Return the [X, Y] coordinate for the center point of the cell that contains the specified text.  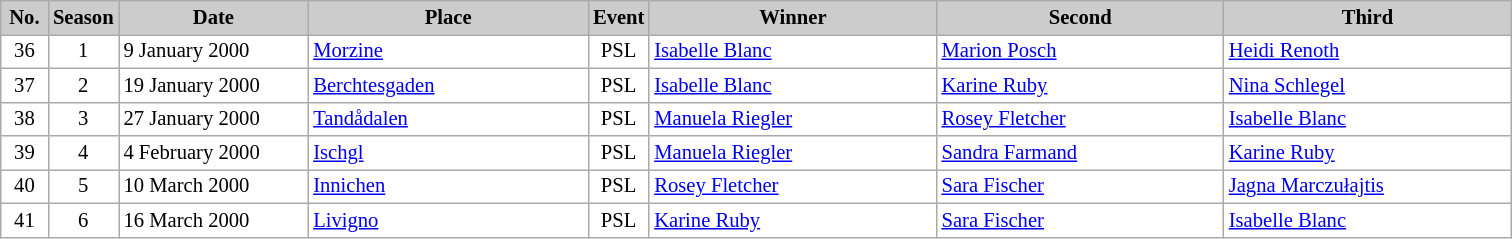
4 February 2000 [213, 153]
4 [83, 153]
Innichen [448, 186]
39 [24, 153]
Livigno [448, 220]
Jagna Marczułajtis [1368, 186]
27 January 2000 [213, 119]
3 [83, 119]
1 [83, 51]
Winner [792, 17]
19 January 2000 [213, 85]
2 [83, 85]
Season [83, 17]
Berchtesgaden [448, 85]
5 [83, 186]
Event [618, 17]
Heidi Renoth [1368, 51]
41 [24, 220]
Marion Posch [1080, 51]
Date [213, 17]
40 [24, 186]
Second [1080, 17]
10 March 2000 [213, 186]
Place [448, 17]
Tandådalen [448, 119]
38 [24, 119]
Sandra Farmand [1080, 153]
Morzine [448, 51]
6 [83, 220]
Third [1368, 17]
36 [24, 51]
16 March 2000 [213, 220]
No. [24, 17]
37 [24, 85]
9 January 2000 [213, 51]
Nina Schlegel [1368, 85]
Ischgl [448, 153]
